Find where the given text appears and provide that cell's center as [x, y] coordinate. 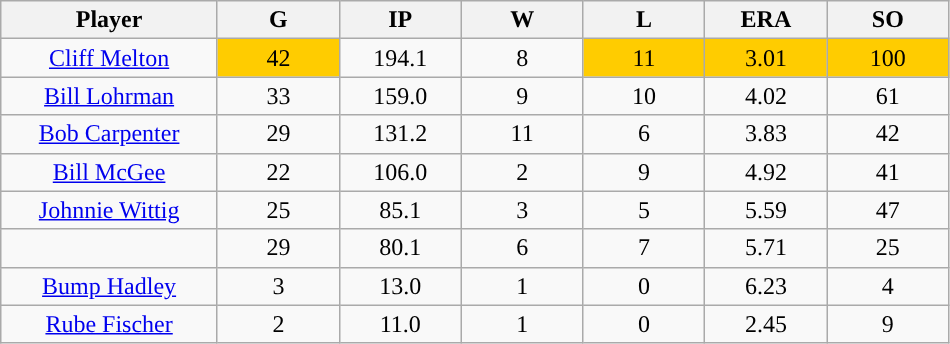
Bill Lohrman [110, 96]
22 [278, 172]
SO [888, 20]
80.1 [400, 248]
3.01 [766, 58]
159.0 [400, 96]
7 [644, 248]
2.45 [766, 324]
Player [110, 20]
5.71 [766, 248]
Bob Carpenter [110, 134]
100 [888, 58]
61 [888, 96]
5 [644, 210]
L [644, 20]
Rube Fischer [110, 324]
85.1 [400, 210]
41 [888, 172]
33 [278, 96]
5.59 [766, 210]
47 [888, 210]
194.1 [400, 58]
ERA [766, 20]
Cliff Melton [110, 58]
11.0 [400, 324]
6.23 [766, 286]
131.2 [400, 134]
Johnnie Wittig [110, 210]
4.92 [766, 172]
4.02 [766, 96]
G [278, 20]
13.0 [400, 286]
106.0 [400, 172]
8 [522, 58]
4 [888, 286]
10 [644, 96]
Bump Hadley [110, 286]
IP [400, 20]
Bill McGee [110, 172]
W [522, 20]
3.83 [766, 134]
